For the text-containing cell, return its midpoint in (X, Y) coordinate format. 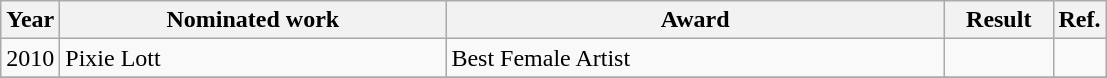
Year (30, 20)
Award (696, 20)
2010 (30, 58)
Result (998, 20)
Best Female Artist (696, 58)
Pixie Lott (253, 58)
Ref. (1080, 20)
Nominated work (253, 20)
